Provide the [x, y] coordinate of the cell's center where the given text is located.  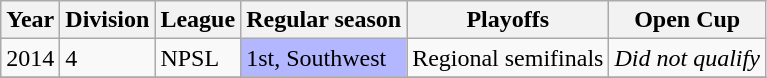
2014 [30, 58]
League [198, 20]
NPSL [198, 58]
Regional semifinals [508, 58]
Year [30, 20]
4 [108, 58]
Division [108, 20]
1st, Southwest [324, 58]
Playoffs [508, 20]
Did not qualify [687, 58]
Open Cup [687, 20]
Regular season [324, 20]
